Provide the [x, y] coordinate of the cell's center where the given text is located.  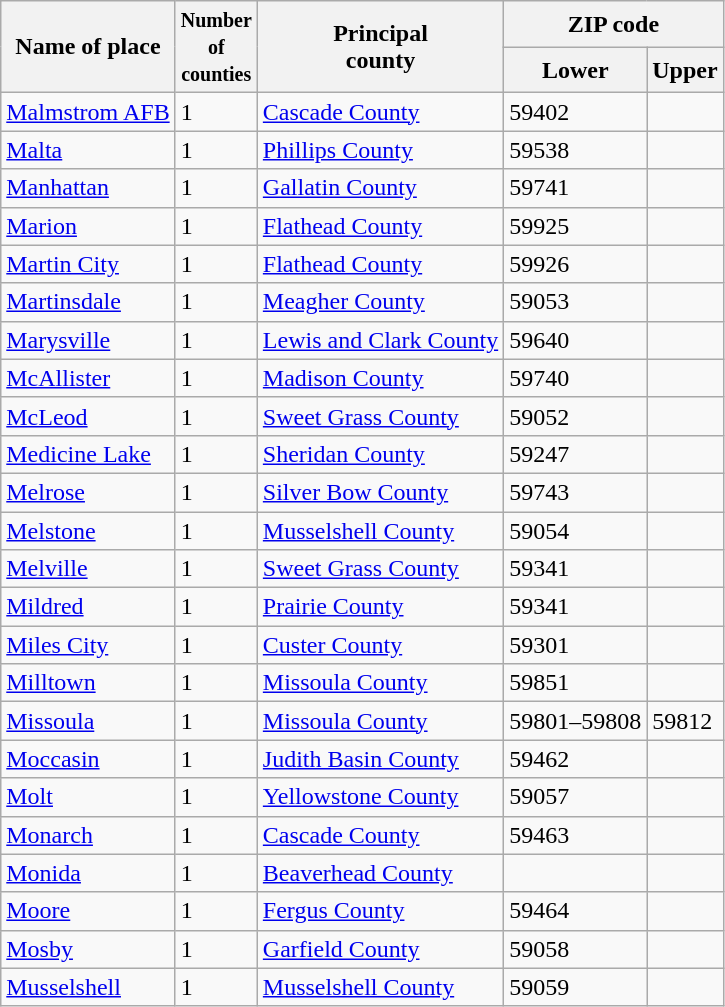
59057 [576, 797]
59301 [576, 645]
Manhattan [88, 188]
Lewis and Clark County [380, 340]
Melstone [88, 531]
59052 [576, 416]
59740 [576, 378]
59743 [576, 492]
Martin City [88, 264]
Musselshell [88, 987]
Meagher County [380, 302]
Miles City [88, 645]
59054 [576, 531]
Number ofcounties [216, 47]
Yellowstone County [380, 797]
Sheridan County [380, 454]
Mildred [88, 607]
59851 [576, 683]
McLeod [88, 416]
McAllister [88, 378]
Missoula [88, 721]
59058 [576, 949]
Melville [88, 569]
Mosby [88, 949]
Molt [88, 797]
Medicine Lake [88, 454]
ZIP code [614, 24]
Milltown [88, 683]
Monida [88, 873]
Moccasin [88, 759]
Malta [88, 150]
Marion [88, 226]
59926 [576, 264]
59247 [576, 454]
59462 [576, 759]
59801–59808 [576, 721]
Prairie County [380, 607]
Monarch [88, 835]
Name of place [88, 47]
Malmstrom AFB [88, 112]
Beaverhead County [380, 873]
59640 [576, 340]
59538 [576, 150]
59741 [576, 188]
Judith Basin County [380, 759]
59059 [576, 987]
Silver Bow County [380, 492]
59925 [576, 226]
59812 [685, 721]
Madison County [380, 378]
Martinsdale [88, 302]
Upper [685, 70]
Phillips County [380, 150]
Moore [88, 911]
Fergus County [380, 911]
Principal county [380, 47]
59053 [576, 302]
Gallatin County [380, 188]
Custer County [380, 645]
Lower [576, 70]
Garfield County [380, 949]
Melrose [88, 492]
59402 [576, 112]
Marysville [88, 340]
59464 [576, 911]
59463 [576, 835]
